Identify which cell holds the provided text, then report its [x, y] central coordinate. 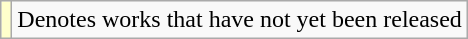
Denotes works that have not yet been released [240, 20]
